Search for the cell housing the specified text and yield its [x, y] center coordinate. 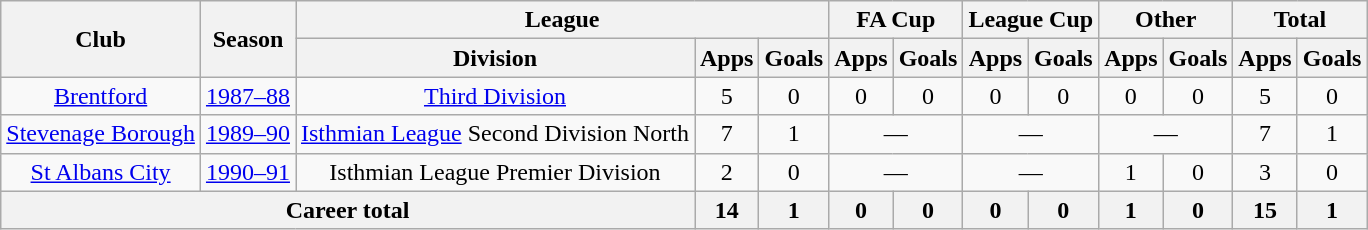
14 [726, 210]
Isthmian League Second Division North [496, 134]
St Albans City [101, 172]
1989–90 [248, 134]
Career total [348, 210]
League [562, 20]
Brentford [101, 96]
15 [1265, 210]
1987–88 [248, 96]
3 [1265, 172]
FA Cup [896, 20]
Division [496, 58]
Club [101, 39]
League Cup [1031, 20]
2 [726, 172]
Season [248, 39]
1990–91 [248, 172]
Third Division [496, 96]
Stevenage Borough [101, 134]
Other [1166, 20]
Total [1300, 20]
Isthmian League Premier Division [496, 172]
